Scan for the cell matching the given text and deliver its [X, Y] coordinate at center. 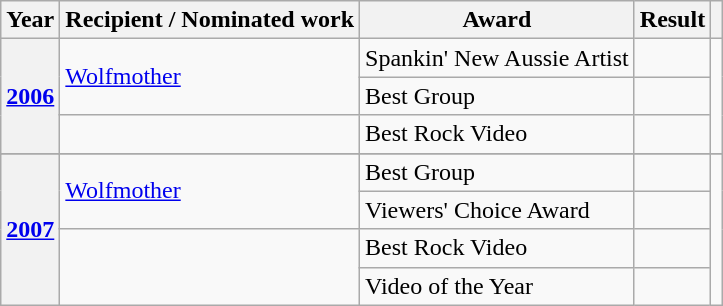
Video of the Year [498, 286]
Award [498, 20]
2006 [30, 96]
Year [30, 20]
Spankin' New Aussie Artist [498, 58]
Result [672, 20]
Recipient / Nominated work [210, 20]
2007 [30, 229]
Viewers' Choice Award [498, 210]
